Identify which cell holds the provided text, then report its [x, y] central coordinate. 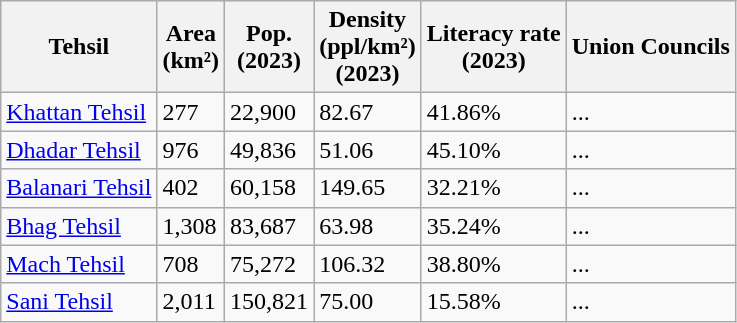
75.00 [368, 302]
41.86% [494, 112]
Khattan Tehsil [79, 112]
149.65 [368, 188]
Literacy rate(2023) [494, 47]
2,011 [191, 302]
150,821 [270, 302]
Union Councils [650, 47]
708 [191, 264]
38.80% [494, 264]
82.67 [368, 112]
976 [191, 150]
32.21% [494, 188]
Pop.(2023) [270, 47]
15.58% [494, 302]
83,687 [270, 226]
Dhadar Tehsil [79, 150]
277 [191, 112]
75,272 [270, 264]
63.98 [368, 226]
51.06 [368, 150]
35.24% [494, 226]
Sani Tehsil [79, 302]
1,308 [191, 226]
Mach Tehsil [79, 264]
22,900 [270, 112]
Balanari Tehsil [79, 188]
402 [191, 188]
60,158 [270, 188]
Area(km²) [191, 47]
106.32 [368, 264]
Tehsil [79, 47]
Bhag Tehsil [79, 226]
45.10% [494, 150]
49,836 [270, 150]
Density(ppl/km²)(2023) [368, 47]
